Find where the given text appears and provide that cell's center as [X, Y] coordinate. 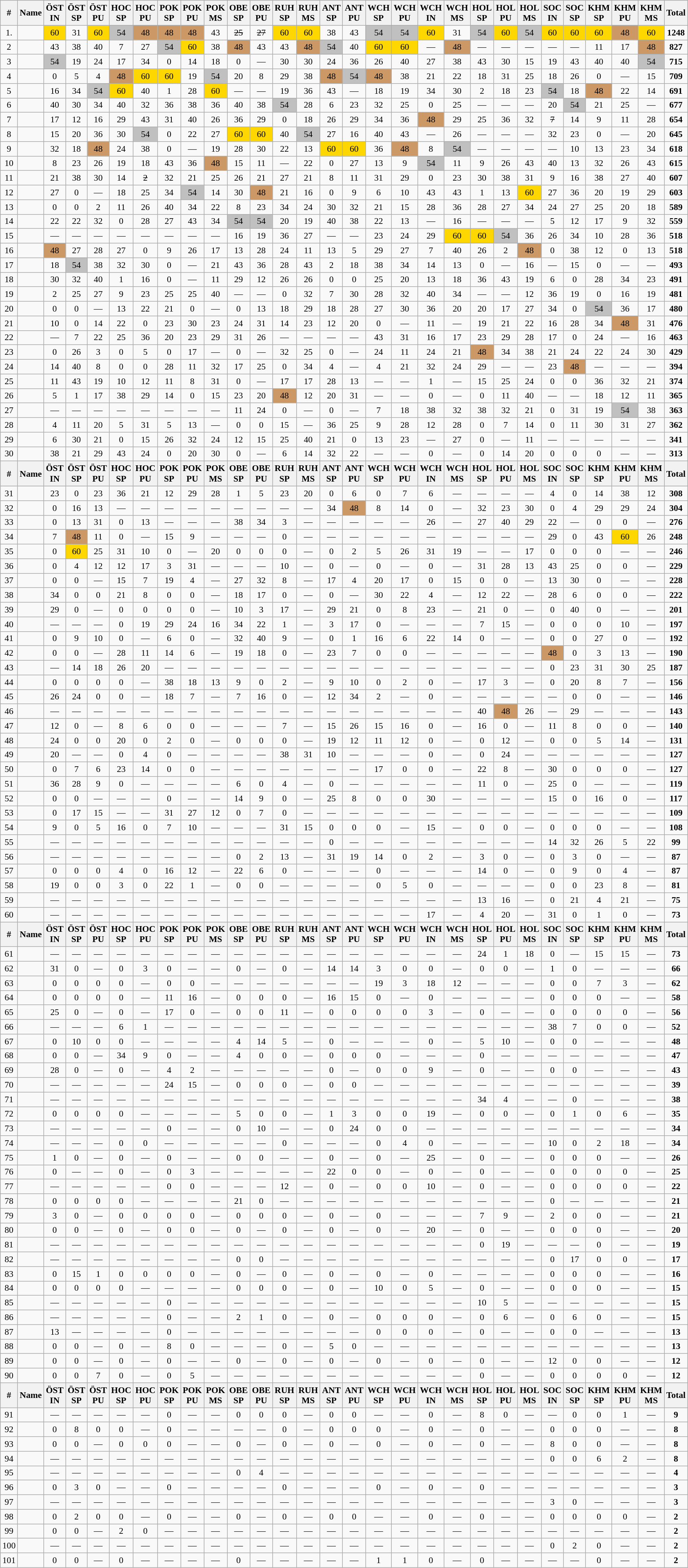
108 [676, 828]
37 [9, 581]
97 [9, 1502]
96 [9, 1488]
74 [9, 1143]
94 [9, 1459]
84 [9, 1288]
308 [676, 493]
90 [9, 1376]
304 [676, 508]
89 [9, 1361]
715 [676, 62]
589 [676, 207]
49 [9, 755]
50 [9, 770]
248 [676, 537]
654 [676, 120]
85 [9, 1303]
71 [9, 1099]
827 [676, 47]
117 [676, 798]
77 [9, 1187]
618 [676, 149]
101 [9, 1560]
677 [676, 105]
78 [9, 1201]
42 [9, 653]
480 [676, 309]
86 [9, 1318]
429 [676, 352]
93 [9, 1444]
363 [676, 411]
64 [9, 998]
70 [9, 1085]
222 [676, 595]
197 [676, 624]
1248 [676, 33]
394 [676, 367]
246 [676, 552]
131 [676, 741]
63 [9, 983]
72 [9, 1114]
67 [9, 1042]
463 [676, 338]
603 [676, 192]
645 [676, 135]
46 [9, 712]
51 [9, 784]
57 [9, 871]
709 [676, 76]
156 [676, 682]
365 [676, 396]
109 [676, 813]
341 [676, 440]
44 [9, 682]
53 [9, 813]
313 [676, 454]
615 [676, 164]
82 [9, 1259]
559 [676, 221]
55 [9, 842]
374 [676, 381]
119 [676, 784]
481 [676, 294]
95 [9, 1473]
76 [9, 1172]
100 [9, 1546]
192 [676, 639]
68 [9, 1056]
276 [676, 522]
190 [676, 653]
187 [676, 668]
80 [9, 1230]
83 [9, 1274]
140 [676, 726]
45 [9, 697]
491 [676, 280]
607 [676, 178]
65 [9, 1013]
41 [9, 639]
91 [9, 1415]
228 [676, 581]
88 [9, 1347]
69 [9, 1070]
691 [676, 91]
61 [9, 954]
79 [9, 1216]
493 [676, 265]
1. [9, 33]
229 [676, 566]
59 [9, 900]
98 [9, 1517]
143 [676, 712]
92 [9, 1430]
146 [676, 697]
33 [9, 522]
201 [676, 610]
476 [676, 323]
362 [676, 425]
